Search for the cell housing the specified text and yield its [X, Y] center coordinate. 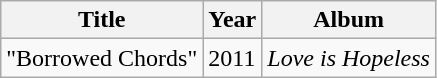
Title [102, 20]
2011 [232, 58]
Album [349, 20]
Year [232, 20]
"Borrowed Chords" [102, 58]
Love is Hopeless [349, 58]
